Determine the (X, Y) coordinate at the center of the cell enclosing the given text.  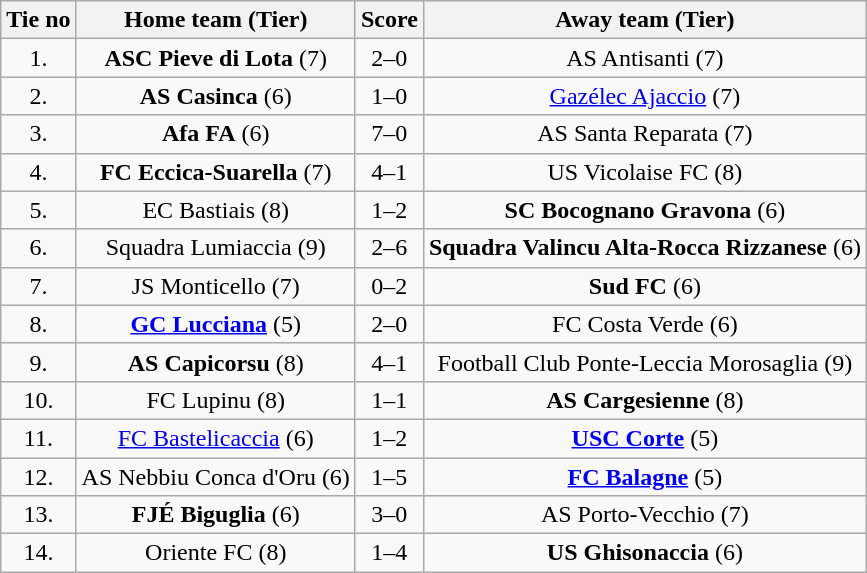
AS Porto-Vecchio (7) (644, 515)
Away team (Tier) (644, 20)
1–4 (389, 553)
9. (38, 362)
Oriente FC (8) (216, 553)
AS Antisanti (7) (644, 58)
2–6 (389, 248)
Afa FA (6) (216, 134)
SC Bocognano Gravona (6) (644, 210)
3–0 (389, 515)
1–5 (389, 477)
Football Club Ponte-Leccia Morosaglia (9) (644, 362)
1–1 (389, 400)
EC Bastiais (8) (216, 210)
GC Lucciana (5) (216, 324)
USC Corte (5) (644, 438)
Home team (Tier) (216, 20)
12. (38, 477)
AS Santa Reparata (7) (644, 134)
Squadra Lumiaccia (9) (216, 248)
Score (389, 20)
FC Eccica-Suarella (7) (216, 172)
7. (38, 286)
US Ghisonaccia (6) (644, 553)
10. (38, 400)
Squadra Valincu Alta-Rocca Rizzanese (6) (644, 248)
13. (38, 515)
JS Monticello (7) (216, 286)
AS Casinca (6) (216, 96)
7–0 (389, 134)
ASC Pieve di Lota (7) (216, 58)
3. (38, 134)
14. (38, 553)
AS Nebbiu Conca d'Oru (6) (216, 477)
AS Capicorsu (8) (216, 362)
0–2 (389, 286)
2. (38, 96)
Sud FC (6) (644, 286)
4. (38, 172)
Tie no (38, 20)
FC Costa Verde (6) (644, 324)
5. (38, 210)
FJÉ Biguglia (6) (216, 515)
US Vicolaise FC (8) (644, 172)
FC Balagne (5) (644, 477)
FC Lupinu (8) (216, 400)
FC Bastelicaccia (6) (216, 438)
11. (38, 438)
AS Cargesienne (8) (644, 400)
8. (38, 324)
1. (38, 58)
6. (38, 248)
1–0 (389, 96)
Gazélec Ajaccio (7) (644, 96)
